Find where the given text appears and provide that cell's center as (X, Y) coordinate. 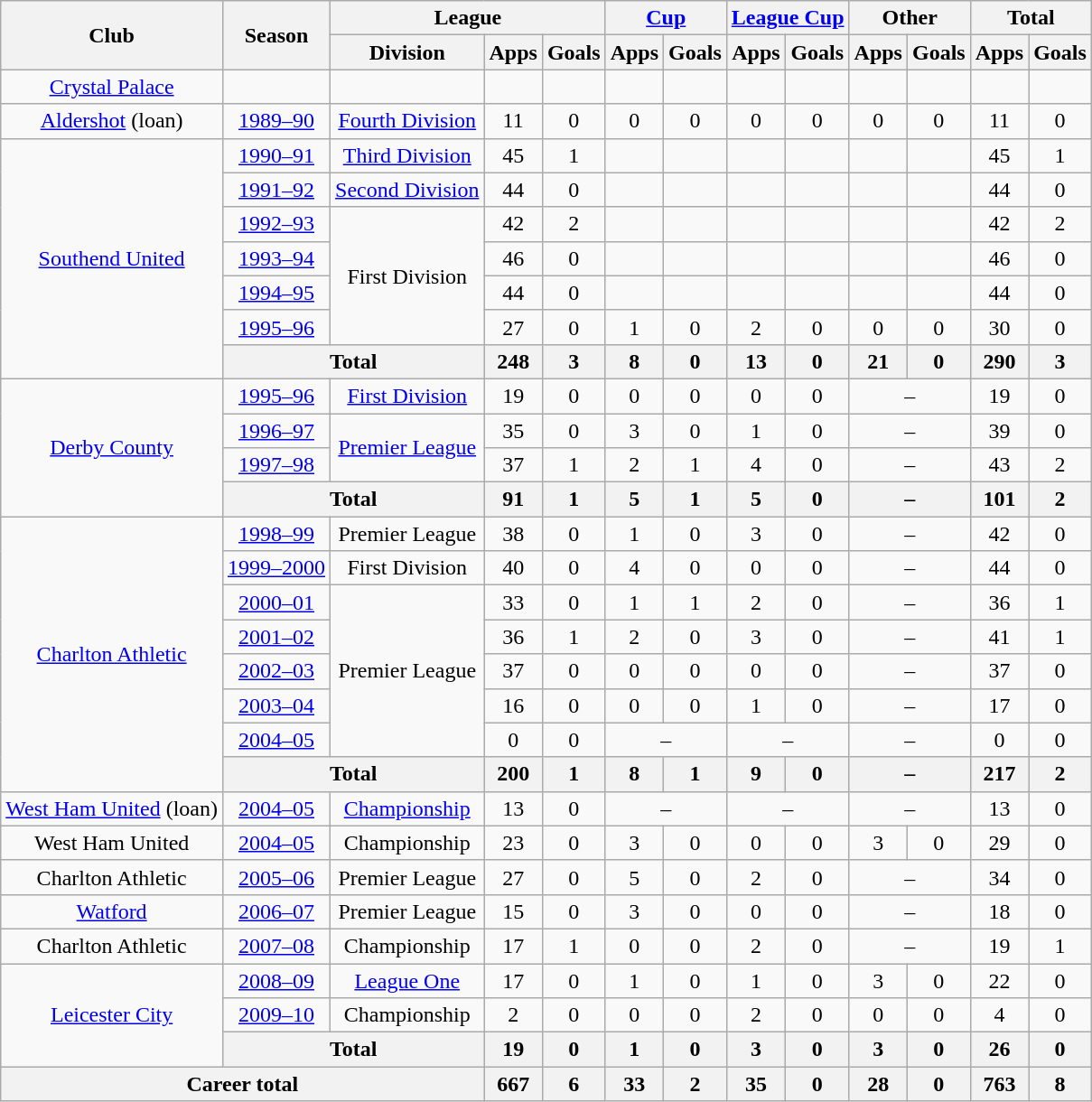
34 (999, 877)
21 (878, 361)
2005–06 (276, 877)
38 (513, 534)
1994–95 (276, 293)
West Ham United (112, 843)
1991–92 (276, 190)
West Ham United (loan) (112, 808)
1990–91 (276, 155)
Crystal Palace (112, 87)
Second Division (407, 190)
2000–01 (276, 602)
2006–07 (276, 911)
Other (910, 18)
29 (999, 843)
1993–94 (276, 258)
1998–99 (276, 534)
Club (112, 35)
18 (999, 911)
763 (999, 1084)
Fourth Division (407, 121)
Career total (242, 1084)
101 (999, 500)
28 (878, 1084)
26 (999, 1050)
41 (999, 637)
League Cup (788, 18)
2007–08 (276, 946)
League One (407, 980)
2008–09 (276, 980)
22 (999, 980)
667 (513, 1084)
9 (755, 774)
30 (999, 327)
Derby County (112, 447)
Watford (112, 911)
1996–97 (276, 431)
40 (513, 568)
39 (999, 431)
Season (276, 35)
43 (999, 465)
23 (513, 843)
Leicester City (112, 1014)
1997–98 (276, 465)
1999–2000 (276, 568)
Cup (666, 18)
2002–03 (276, 671)
91 (513, 500)
Southend United (112, 258)
217 (999, 774)
Division (407, 52)
2003–04 (276, 705)
290 (999, 361)
2009–10 (276, 1015)
1992–93 (276, 224)
1989–90 (276, 121)
Third Division (407, 155)
Aldershot (loan) (112, 121)
6 (574, 1084)
15 (513, 911)
200 (513, 774)
2001–02 (276, 637)
League (468, 18)
16 (513, 705)
248 (513, 361)
